Find where the given text appears and provide that cell's center as (x, y) coordinate. 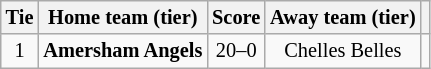
1 (20, 51)
Chelles Belles (342, 51)
Amersham Angels (122, 51)
20–0 (236, 51)
Away team (tier) (342, 17)
Score (236, 17)
Home team (tier) (122, 17)
Tie (20, 17)
